Locate the cell with the specified text and output its (x, y) center coordinate. 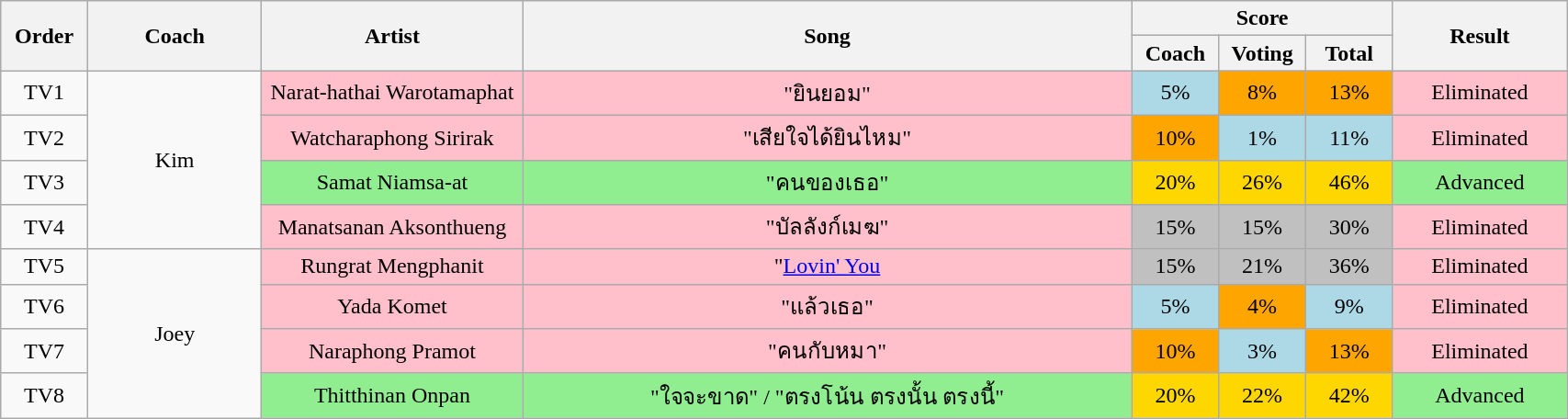
Score (1262, 18)
8% (1262, 94)
Kim (175, 160)
22% (1262, 395)
TV2 (44, 138)
Voting (1262, 53)
1% (1262, 138)
TV5 (44, 266)
Order (44, 36)
"คนกับหมา" (827, 351)
26% (1262, 182)
Thitthinan Onpan (392, 395)
TV4 (44, 228)
Joey (175, 334)
TV6 (44, 307)
"บัลลังก์เมฆ" (827, 228)
TV1 (44, 94)
21% (1262, 266)
"เสียใจได้ยินไหม" (827, 138)
"ยินยอม" (827, 94)
46% (1348, 182)
TV7 (44, 351)
Naraphong Pramot (392, 351)
TV8 (44, 395)
9% (1348, 307)
Samat Niamsa-at (392, 182)
4% (1262, 307)
"คนของเธอ" (827, 182)
Total (1348, 53)
Narat-hathai Warotamaphat (392, 94)
36% (1348, 266)
Rungrat Mengphanit (392, 266)
TV3 (44, 182)
Artist (392, 36)
Yada Komet (392, 307)
"ใจจะขาด" / "ตรงโน้น ตรงนั้น ตรงนี้" (827, 395)
11% (1348, 138)
Result (1479, 36)
Song (827, 36)
3% (1262, 351)
30% (1348, 228)
42% (1348, 395)
Watcharaphong Sirirak (392, 138)
"Lovin' You (827, 266)
Manatsanan Aksonthueng (392, 228)
"แล้วเธอ" (827, 307)
